Detect which cell encompasses the target text, then output its (x, y) center coordinate. 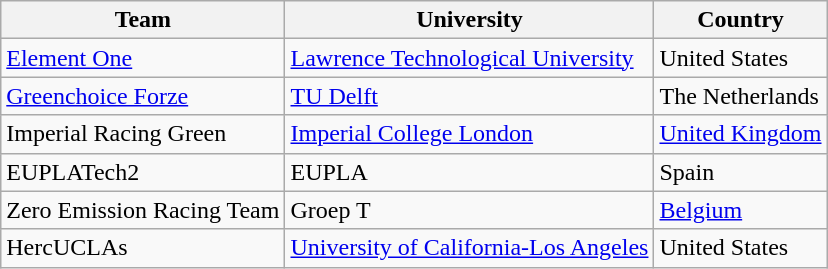
Imperial Racing Green (143, 134)
University of California-Los Angeles (470, 248)
EUPLATech2 (143, 172)
The Netherlands (740, 96)
Lawrence Technological University (470, 58)
Imperial College London (470, 134)
Groep T (470, 210)
University (470, 20)
Country (740, 20)
TU Delft (470, 96)
United Kingdom (740, 134)
Team (143, 20)
Greenchoice Forze (143, 96)
Zero Emission Racing Team (143, 210)
Spain (740, 172)
Belgium (740, 210)
HercUCLAs (143, 248)
Element One (143, 58)
EUPLA (470, 172)
